Return the (x, y) coordinate for the center point of the cell that contains the specified text.  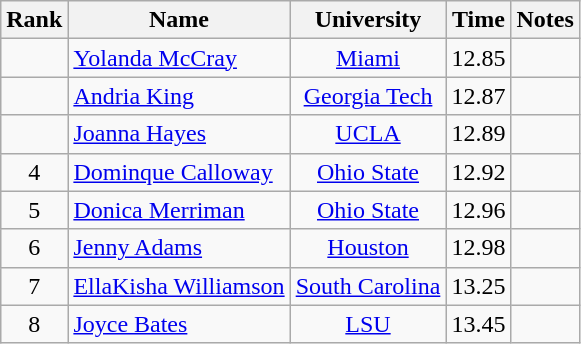
Georgia Tech (368, 96)
12.96 (478, 210)
6 (34, 248)
Joyce Bates (179, 324)
Jenny Adams (179, 248)
Rank (34, 20)
Miami (368, 58)
12.89 (478, 134)
12.87 (478, 96)
12.85 (478, 58)
Notes (545, 20)
Time (478, 20)
12.92 (478, 172)
13.45 (478, 324)
Yolanda McCray (179, 58)
5 (34, 210)
Name (179, 20)
LSU (368, 324)
UCLA (368, 134)
4 (34, 172)
University (368, 20)
EllaKisha Williamson (179, 286)
Dominque Calloway (179, 172)
Houston (368, 248)
Andria King (179, 96)
Joanna Hayes (179, 134)
South Carolina (368, 286)
13.25 (478, 286)
Donica Merriman (179, 210)
7 (34, 286)
12.98 (478, 248)
8 (34, 324)
